Capture the cell that displays the provided text and extract its (x, y) central coordinate. 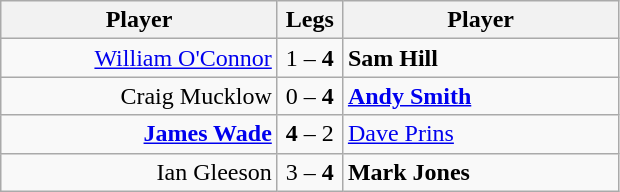
Legs (310, 20)
Craig Mucklow (140, 96)
William O'Connor (140, 58)
Mark Jones (480, 172)
4 – 2 (310, 134)
James Wade (140, 134)
0 – 4 (310, 96)
3 – 4 (310, 172)
Andy Smith (480, 96)
Ian Gleeson (140, 172)
Dave Prins (480, 134)
1 – 4 (310, 58)
Sam Hill (480, 58)
